Detect which cell encompasses the target text, then output its (x, y) center coordinate. 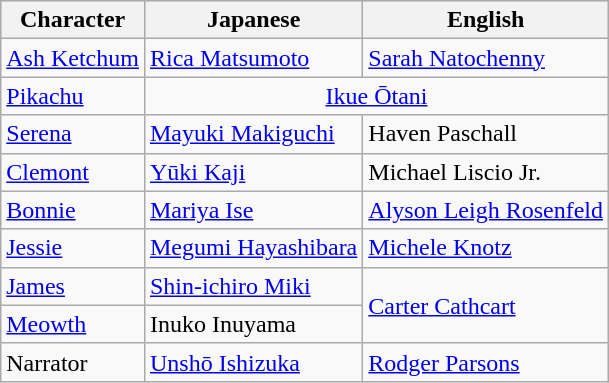
Haven Paschall (486, 134)
Inuko Inuyama (253, 324)
English (486, 20)
Narrator (73, 362)
Pikachu (73, 96)
Mariya Ise (253, 210)
Rica Matsumoto (253, 58)
Bonnie (73, 210)
Character (73, 20)
Jessie (73, 248)
Meowth (73, 324)
Megumi Hayashibara (253, 248)
Alyson Leigh Rosenfeld (486, 210)
Carter Cathcart (486, 305)
Shin-ichiro Miki (253, 286)
Clemont (73, 172)
Rodger Parsons (486, 362)
Ash Ketchum (73, 58)
Sarah Natochenny (486, 58)
Michele Knotz (486, 248)
Japanese (253, 20)
Serena (73, 134)
Mayuki Makiguchi (253, 134)
James (73, 286)
Michael Liscio Jr. (486, 172)
Ikue Ōtani (376, 96)
Unshō Ishizuka (253, 362)
Yūki Kaji (253, 172)
